Determine the (X, Y) coordinate at the center of the cell enclosing the given text.  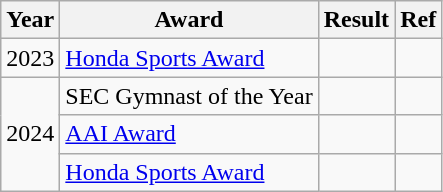
2024 (30, 134)
Ref (418, 20)
AAI Award (189, 134)
SEC Gymnast of the Year (189, 96)
Award (189, 20)
Result (356, 20)
2023 (30, 58)
Year (30, 20)
